Return [x, y] of the center of cell containing provided text 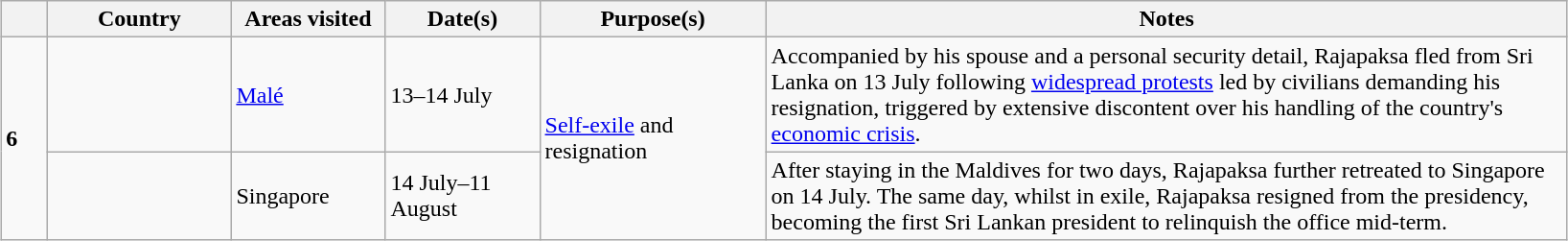
Notes [1166, 19]
6 [25, 138]
Singapore [309, 196]
Date(s) [462, 19]
13–14 July [462, 94]
Country [140, 19]
14 July–11 August [462, 196]
Purpose(s) [653, 19]
Malé [309, 94]
Areas visited [309, 19]
Self-exile and resignation [653, 138]
